For the text-containing cell, return its midpoint in [X, Y] coordinate format. 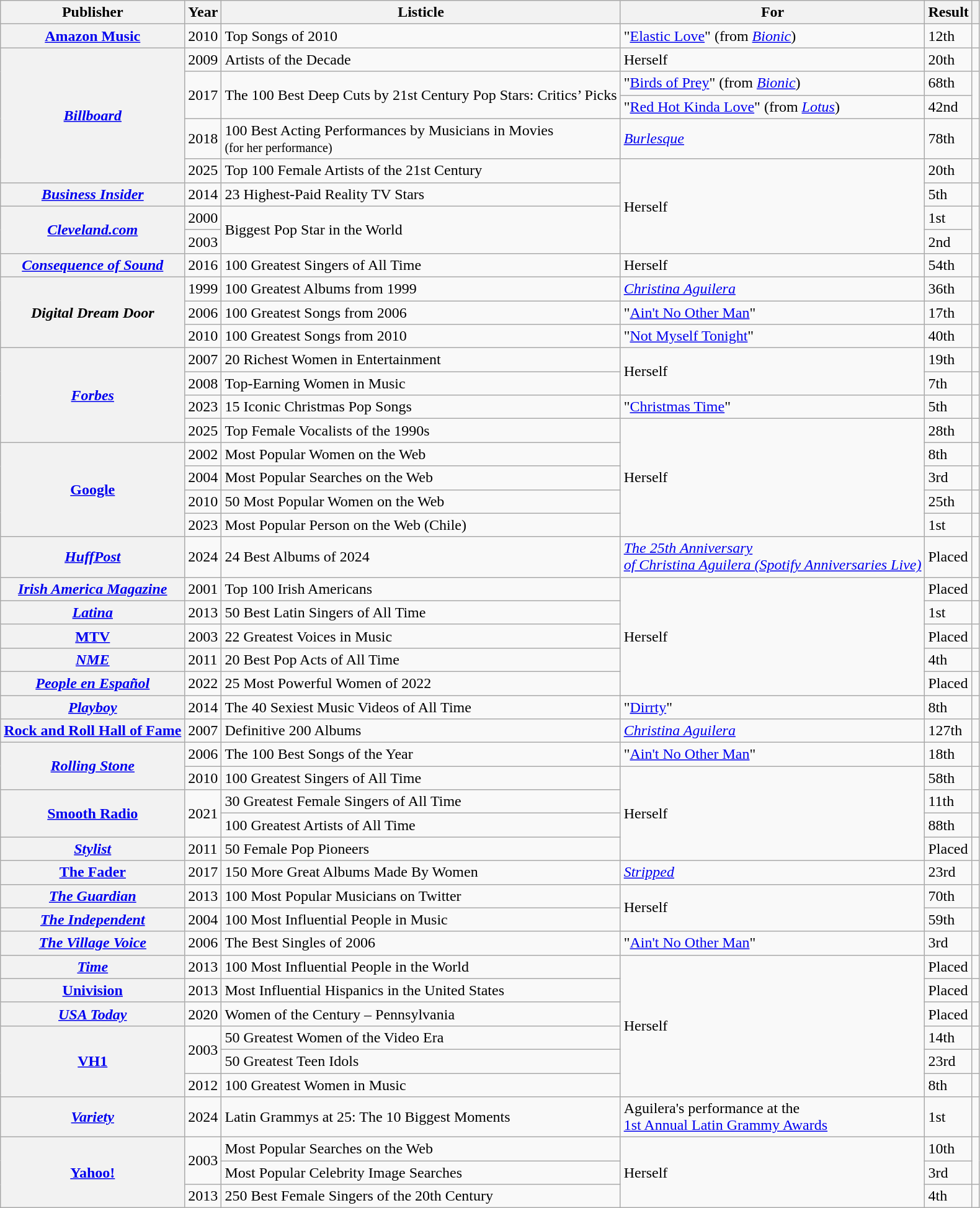
Result [948, 12]
2018 [203, 139]
Listicle [421, 12]
2000 [203, 218]
For [773, 12]
42nd [948, 107]
2022 [203, 683]
People en Español [93, 683]
14th [948, 1037]
Cleveland.com [93, 230]
Definitive 200 Albums [421, 731]
Top 100 Irish Americans [421, 589]
NME [93, 660]
Smooth Radio [93, 813]
Artists of the Decade [421, 60]
Rolling Stone [93, 766]
20 Richest Women in Entertainment [421, 360]
Most Influential Hispanics in the United States [421, 990]
Time [93, 967]
USA Today [93, 1014]
Google [93, 490]
50 Best Latin Singers of All Time [421, 612]
100 Most Popular Musicians on Twitter [421, 896]
250 Best Female Singers of the 20th Century [421, 1196]
The Independent [93, 919]
"Not Myself Tonight" [773, 336]
50 Most Popular Women on the Web [421, 501]
Business Insider [93, 194]
The Guardian [93, 896]
2021 [203, 813]
Consequence of Sound [93, 265]
The Best Singles of 2006 [421, 943]
36th [948, 289]
2001 [203, 589]
Top Songs of 2010 [421, 36]
24 Best Albums of 2024 [421, 557]
100 Greatest Albums from 1999 [421, 289]
127th [948, 731]
7th [948, 383]
Rock and Roll Hall of Fame [93, 731]
Irish America Magazine [93, 589]
MTV [93, 636]
68th [948, 83]
The 40 Sexiest Music Videos of All Time [421, 707]
Top Female Vocalists of the 1990s [421, 431]
Publisher [93, 12]
Most Popular Women on the Web [421, 454]
2016 [203, 265]
50 Greatest Teen Idols [421, 1061]
12th [948, 36]
100 Greatest Songs from 2010 [421, 336]
Year [203, 12]
18th [948, 754]
70th [948, 896]
"Dirrty" [773, 707]
10th [948, 1149]
Billboard [93, 115]
Most Popular Celebrity Image Searches [421, 1173]
100 Greatest Women in Music [421, 1085]
30 Greatest Female Singers of All Time [421, 802]
1999 [203, 289]
2008 [203, 383]
100 Best Acting Performances by Musicians in Movies(for her performance) [421, 139]
2nd [948, 241]
Latin Grammys at 25: The 10 Biggest Moments [421, 1117]
2009 [203, 60]
Top-Earning Women in Music [421, 383]
15 Iconic Christmas Pop Songs [421, 407]
40th [948, 336]
HuffPost [93, 557]
The 100 Best Deep Cuts by 21st Century Pop Stars: Critics’ Picks [421, 95]
Burlesque [773, 139]
Yahoo! [93, 1173]
58th [948, 778]
100 Greatest Artists of All Time [421, 825]
25th [948, 501]
54th [948, 265]
Aguilera's performance at the1st Annual Latin Grammy Awards [773, 1117]
Stylist [93, 849]
Latina [93, 612]
50 Female Pop Pioneers [421, 849]
11th [948, 802]
2012 [203, 1085]
20 Best Pop Acts of All Time [421, 660]
59th [948, 919]
Variety [93, 1117]
The 25th Anniversaryof Christina Aguilera (Spotify Anniversaries Live) [773, 557]
Most Popular Person on the Web (Chile) [421, 525]
Univision [93, 990]
28th [948, 431]
Amazon Music [93, 36]
Biggest Pop Star in the World [421, 230]
The Village Voice [93, 943]
150 More Great Albums Made By Women [421, 872]
19th [948, 360]
88th [948, 825]
Digital Dream Door [93, 312]
"Red Hot Kinda Love" (from Lotus) [773, 107]
2002 [203, 454]
23 Highest-Paid Reality TV Stars [421, 194]
VH1 [93, 1061]
Playboy [93, 707]
"Christmas Time" [773, 407]
50 Greatest Women of the Video Era [421, 1037]
78th [948, 139]
"Birds of Prey" (from Bionic) [773, 83]
Women of the Century – Pennsylvania [421, 1014]
Forbes [93, 395]
22 Greatest Voices in Music [421, 636]
2020 [203, 1014]
100 Most Influential People in Music [421, 919]
"Elastic Love" (from Bionic) [773, 36]
Top 100 Female Artists of the 21st Century [421, 171]
The Fader [93, 872]
Stripped [773, 872]
17th [948, 312]
25 Most Powerful Women of 2022 [421, 683]
The 100 Best Songs of the Year [421, 754]
100 Greatest Songs from 2006 [421, 312]
100 Most Influential People in the World [421, 967]
